For the text-containing cell, return its midpoint in [X, Y] coordinate format. 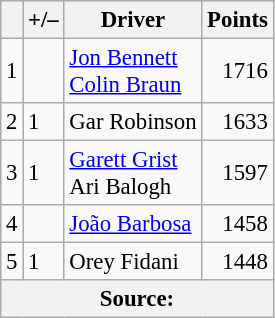
Driver [133, 20]
Jon Bennett Colin Braun [133, 72]
Points [238, 20]
1448 [238, 262]
João Barbosa [133, 224]
Source: [137, 299]
1458 [238, 224]
5 [12, 262]
1716 [238, 72]
1633 [238, 122]
4 [12, 224]
3 [12, 174]
Gar Robinson [133, 122]
Garett Grist Ari Balogh [133, 174]
Orey Fidani [133, 262]
+/– [44, 20]
2 [12, 122]
1597 [238, 174]
